Determine the [x, y] coordinate at the center of the cell enclosing the given text.  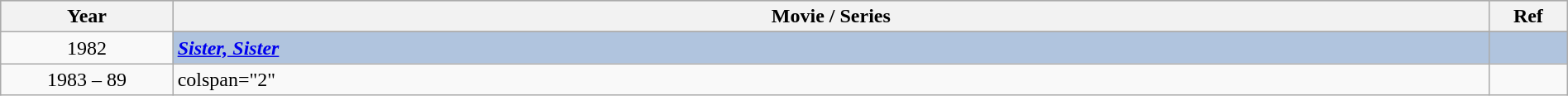
1982 [87, 48]
colspan="2" [830, 79]
Ref [1528, 17]
Sister, Sister [830, 48]
Year [87, 17]
Movie / Series [830, 17]
1983 – 89 [87, 79]
